Return (X, Y) of the center of cell containing provided text 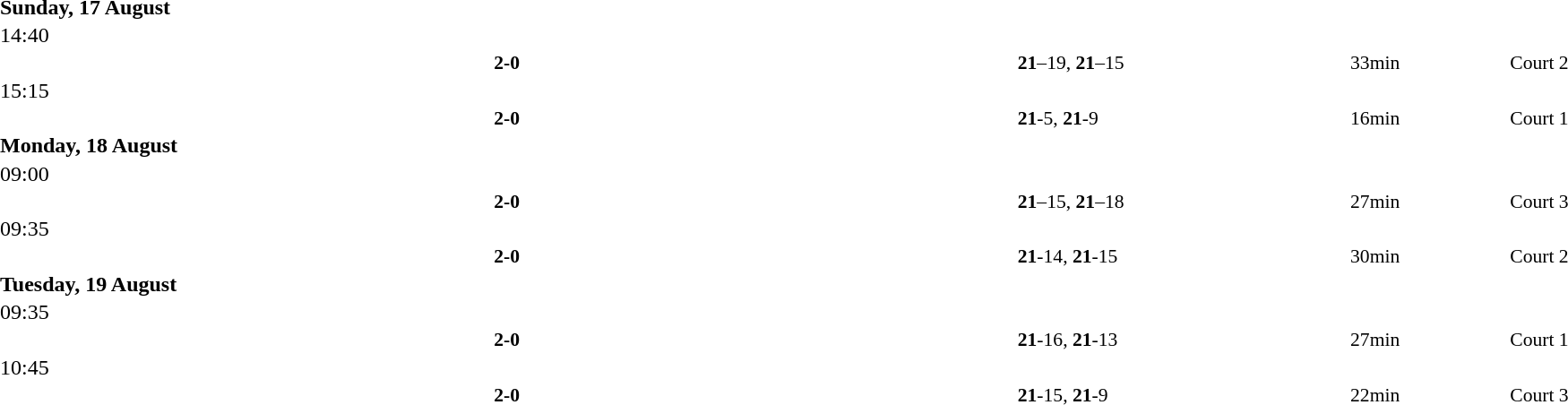
33min (1428, 63)
21–15, 21–18 (1182, 201)
21-5, 21-9 (1182, 118)
21-14, 21-15 (1182, 256)
21–19, 21–15 (1182, 63)
30min (1428, 256)
16min (1428, 118)
21-16, 21-13 (1182, 340)
